Pinpoint the cell where the given text exists, returning its [X, Y] midpoint coordinate. 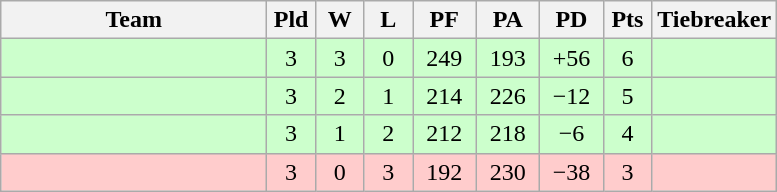
4 [628, 134]
212 [444, 134]
Tiebreaker [714, 20]
Team [134, 20]
PA [508, 20]
L [388, 20]
W [340, 20]
−6 [572, 134]
6 [628, 58]
PF [444, 20]
−12 [572, 96]
Pld [292, 20]
230 [508, 172]
249 [444, 58]
5 [628, 96]
218 [508, 134]
193 [508, 58]
+56 [572, 58]
PD [572, 20]
226 [508, 96]
−38 [572, 172]
192 [444, 172]
Pts [628, 20]
214 [444, 96]
